Locate the cell with the specified text and output its (X, Y) center coordinate. 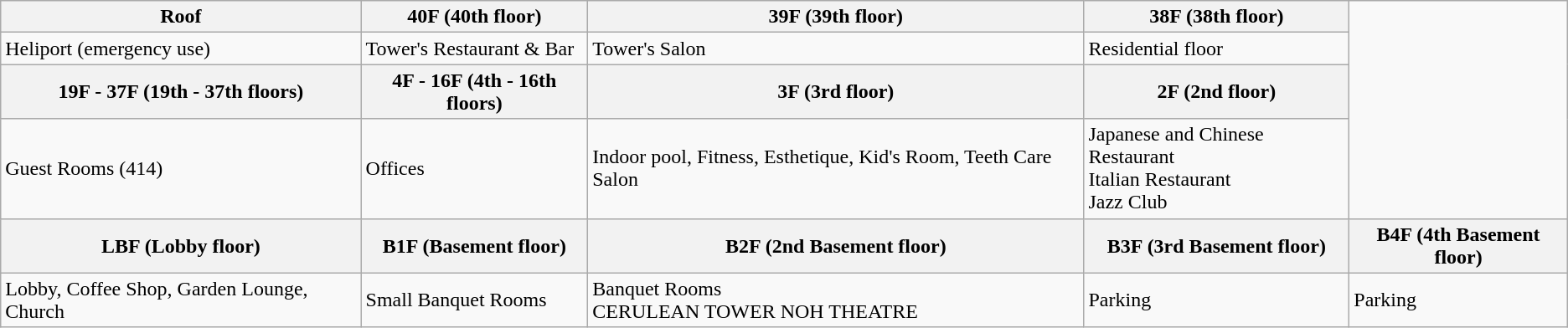
Small Banquet Rooms (474, 300)
3F (3rd floor) (836, 92)
Roof (181, 17)
Offices (474, 169)
19F - 37F (19th - 37th floors) (181, 92)
B2F (2nd Basement floor) (836, 246)
B4F (4th Basement floor) (1458, 246)
4F - 16F (4th - 16th floors) (474, 92)
Heliport (emergency use) (181, 49)
Guest Rooms (414) (181, 169)
40F (40th floor) (474, 17)
B1F (Basement floor) (474, 246)
B3F (3rd Basement floor) (1216, 246)
Residential floor (1216, 49)
39F (39th floor) (836, 17)
Indoor pool, Fitness, Esthetique, Kid's Room, Teeth Care Salon (836, 169)
Japanese and Chinese Restaurant Italian Restaurant Jazz Club (1216, 169)
38F (38th floor) (1216, 17)
Banquet Rooms CERULEAN TOWER NOH THEATRE (836, 300)
Tower's Salon (836, 49)
Tower's Restaurant & Bar (474, 49)
Lobby, Coffee Shop, Garden Lounge, Church (181, 300)
2F (2nd floor) (1216, 92)
LBF (Lobby floor) (181, 246)
